Determine the (X, Y) coordinate at the center of the cell enclosing the given text.  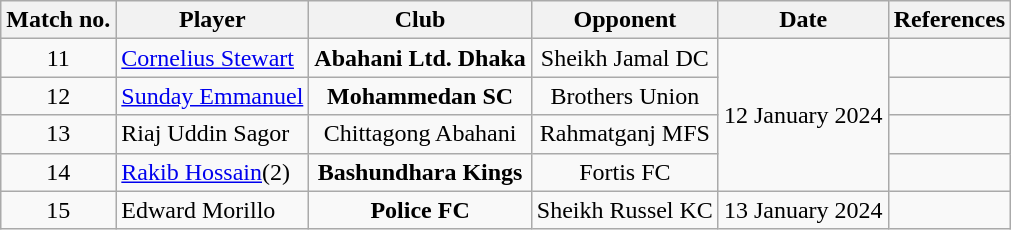
Sheikh Jamal DC (624, 58)
Edward Morillo (212, 210)
Bashundhara Kings (420, 172)
Police FC (420, 210)
Player (212, 20)
13 January 2024 (803, 210)
12 (58, 96)
Sheikh Russel KC (624, 210)
12 January 2024 (803, 115)
Rakib Hossain(2) (212, 172)
Riaj Uddin Sagor (212, 134)
Opponent (624, 20)
Brothers Union (624, 96)
Mohammedan SC (420, 96)
Abahani Ltd. Dhaka (420, 58)
Rahmatganj MFS (624, 134)
Sunday Emmanuel (212, 96)
References (950, 20)
Chittagong Abahani (420, 134)
Cornelius Stewart (212, 58)
Date (803, 20)
11 (58, 58)
13 (58, 134)
Club (420, 20)
14 (58, 172)
15 (58, 210)
Fortis FC (624, 172)
Match no. (58, 20)
